For the text-containing cell, return its midpoint in (X, Y) coordinate format. 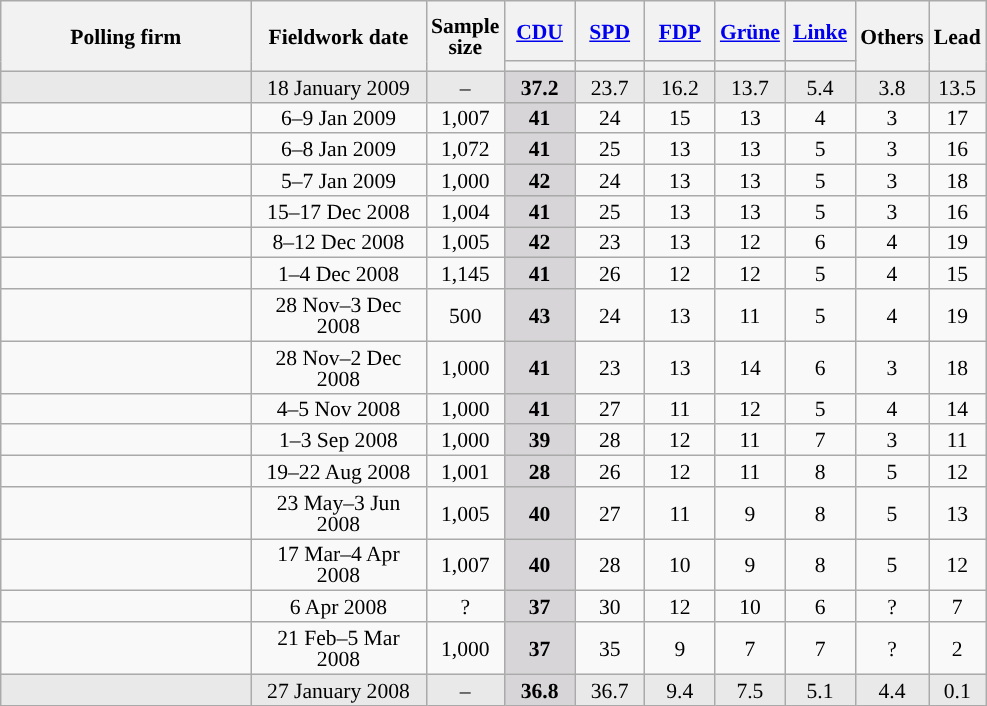
Polling firm (126, 36)
36.8 (539, 690)
8–12 Dec 2008 (338, 242)
4–5 Nov 2008 (338, 408)
16.2 (680, 86)
6 Apr 2008 (338, 606)
1,145 (465, 274)
27 January 2008 (338, 690)
0.1 (958, 690)
1,004 (465, 212)
Linke (820, 31)
5.4 (820, 86)
1,001 (465, 472)
17 Mar–4 Apr 2008 (338, 565)
3.8 (892, 86)
5–7 Jan 2009 (338, 180)
4.4 (892, 690)
1–3 Sep 2008 (338, 440)
35 (610, 648)
18 January 2009 (338, 86)
5.1 (820, 690)
Fieldwork date (338, 36)
7.5 (750, 690)
SPD (610, 31)
23.7 (610, 86)
500 (465, 315)
2 (958, 648)
6–9 Jan 2009 (338, 118)
28 Nov–2 Dec 2008 (338, 367)
39 (539, 440)
9.4 (680, 690)
43 (539, 315)
37.2 (539, 86)
Others (892, 36)
CDU (539, 31)
30 (610, 606)
13.7 (750, 86)
21 Feb–5 Mar 2008 (338, 648)
36.7 (610, 690)
FDP (680, 31)
Grüne (750, 31)
Samplesize (465, 36)
17 (958, 118)
6–8 Jan 2009 (338, 150)
1,072 (465, 150)
19–22 Aug 2008 (338, 472)
1–4 Dec 2008 (338, 274)
Lead (958, 36)
15–17 Dec 2008 (338, 212)
23 May–3 Jun 2008 (338, 513)
28 Nov–3 Dec 2008 (338, 315)
13.5 (958, 86)
